Search for the cell housing the specified text and yield its [x, y] center coordinate. 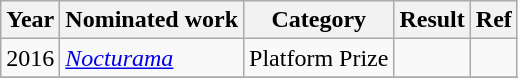
Year [30, 20]
Platform Prize [319, 58]
Category [319, 20]
Nominated work [152, 20]
Nocturama [152, 58]
Ref [494, 20]
2016 [30, 58]
Result [432, 20]
